Find where the given text appears and provide that cell's center as (X, Y) coordinate. 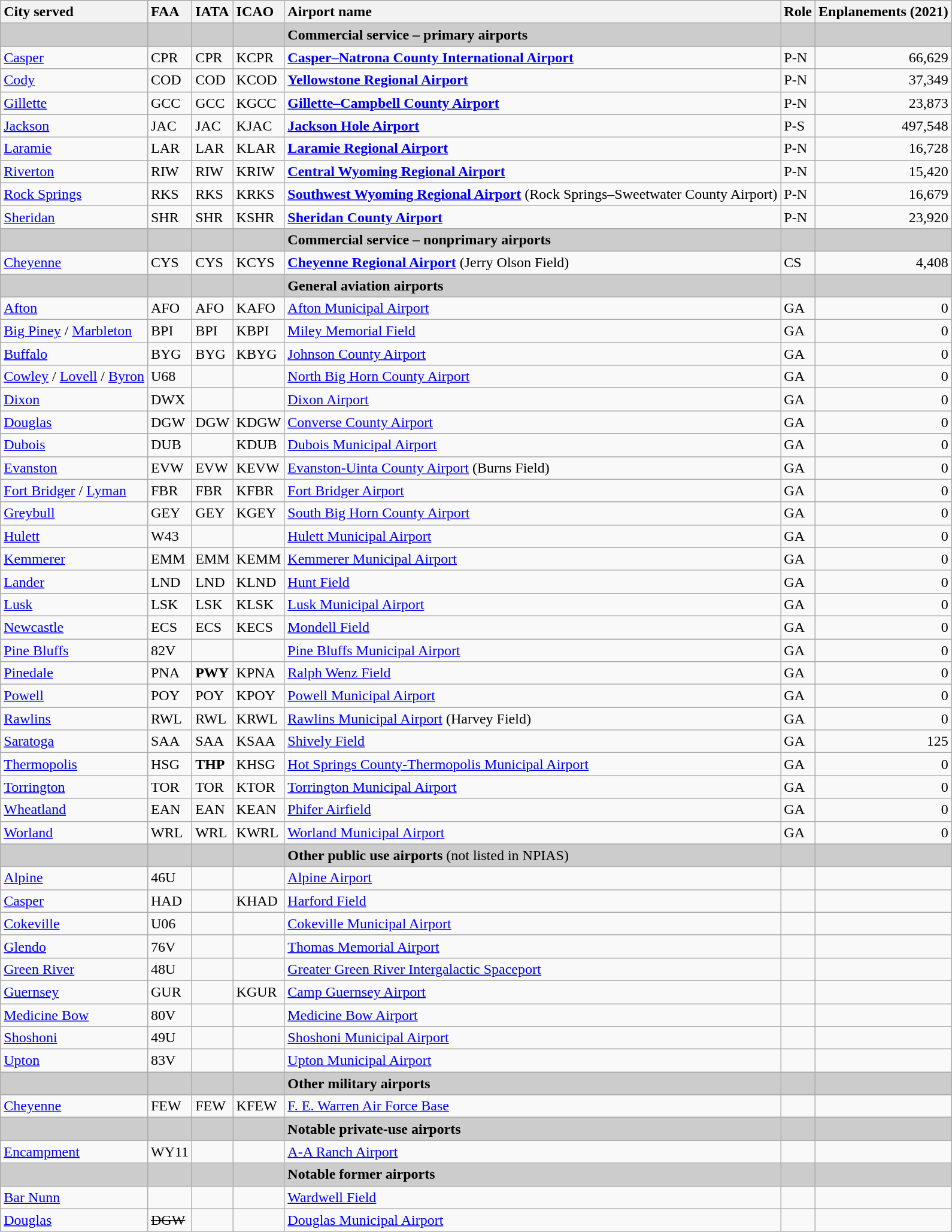
Fort Bridger / Lyman (74, 491)
KDUB (259, 445)
KEMM (259, 559)
Dubois (74, 445)
Commercial service – primary airports (533, 35)
KAFO (259, 308)
80V (169, 1015)
Torrington (74, 787)
Gillette (74, 103)
North Big Horn County Airport (533, 377)
Bar Nunn (74, 1197)
Rawlins Municipal Airport (Harvey Field) (533, 719)
Lusk Municipal Airport (533, 604)
WY11 (169, 1152)
Lusk (74, 604)
Rock Springs (74, 194)
KCOD (259, 80)
HSG (169, 764)
Thermopolis (74, 764)
Harford Field (533, 901)
Worland (74, 833)
KBPI (259, 331)
F. E. Warren Air Force Base (533, 1106)
Hunt Field (533, 582)
KLND (259, 582)
Shoshoni (74, 1038)
23,920 (884, 217)
16,679 (884, 194)
Wheatland (74, 810)
497,548 (884, 126)
16,728 (884, 149)
Glendo (74, 946)
Ralph Wenz Field (533, 673)
KCYS (259, 262)
Hulett Municipal Airport (533, 536)
Lander (74, 582)
Shively Field (533, 741)
KWRL (259, 833)
Hot Springs County-Thermopolis Municipal Airport (533, 764)
KHAD (259, 901)
83V (169, 1061)
Gillette–Campbell County Airport (533, 103)
Converse County Airport (533, 422)
Greater Green River Intergalactic Spaceport (533, 969)
Pine Bluffs (74, 650)
Dubois Municipal Airport (533, 445)
46U (169, 878)
HAD (169, 901)
KGEY (259, 513)
Torrington Municipal Airport (533, 787)
City served (74, 12)
48U (169, 969)
Rawlins (74, 719)
KEAN (259, 810)
Powell Municipal Airport (533, 696)
P-S (798, 126)
Commercial service – nonprimary airports (533, 240)
Mondell Field (533, 627)
Enplanements (2021) (884, 12)
Evanston-Uinta County Airport (Burns Field) (533, 468)
Dixon (74, 399)
KTOR (259, 787)
Laramie Regional Airport (533, 149)
Afton Municipal Airport (533, 308)
Evanston (74, 468)
KEVW (259, 468)
Airport name (533, 12)
KECS (259, 627)
125 (884, 741)
KDGW (259, 422)
Laramie (74, 149)
KHSG (259, 764)
Riverton (74, 171)
Jackson (74, 126)
Dixon Airport (533, 399)
Role (798, 12)
Fort Bridger Airport (533, 491)
KBYG (259, 354)
Wardwell Field (533, 1197)
Buffalo (74, 354)
Hulett (74, 536)
KFEW (259, 1106)
Sheridan County Airport (533, 217)
South Big Horn County Airport (533, 513)
Green River (74, 969)
Cokeville Municipal Airport (533, 924)
Upton (74, 1061)
Saratoga (74, 741)
KGUR (259, 992)
GUR (169, 992)
Central Wyoming Regional Airport (533, 171)
Guernsey (74, 992)
General aviation airports (533, 286)
Sheridan (74, 217)
Other military airports (533, 1083)
PWY (213, 673)
Pinedale (74, 673)
KRKS (259, 194)
KSHR (259, 217)
CS (798, 262)
PNA (169, 673)
Alpine Airport (533, 878)
Pine Bluffs Municipal Airport (533, 650)
Southwest Wyoming Regional Airport (Rock Springs–Sweetwater County Airport) (533, 194)
KJAC (259, 126)
Other public use airports (not listed in NPIAS) (533, 855)
49U (169, 1038)
Powell (74, 696)
Afton (74, 308)
Upton Municipal Airport (533, 1061)
Cody (74, 80)
U06 (169, 924)
Shoshoni Municipal Airport (533, 1038)
Jackson Hole Airport (533, 126)
W43 (169, 536)
Cheyenne Regional Airport (Jerry Olson Field) (533, 262)
Medicine Bow Airport (533, 1015)
KRWL (259, 719)
Kemmerer Municipal Airport (533, 559)
Douglas Municipal Airport (533, 1220)
A-A Ranch Airport (533, 1152)
Cokeville (74, 924)
Notable former airports (533, 1175)
Big Piney / Marbleton (74, 331)
Newcastle (74, 627)
KLAR (259, 149)
Worland Municipal Airport (533, 833)
Alpine (74, 878)
66,629 (884, 57)
THP (213, 764)
DWX (169, 399)
15,420 (884, 171)
IATA (213, 12)
4,408 (884, 262)
37,349 (884, 80)
Yellowstone Regional Airport (533, 80)
KCPR (259, 57)
23,873 (884, 103)
Camp Guernsey Airport (533, 992)
Encampment (74, 1152)
Cowley / Lovell / Byron (74, 377)
KLSK (259, 604)
KPNA (259, 673)
76V (169, 946)
Kemmerer (74, 559)
KPOY (259, 696)
ICAO (259, 12)
KFBR (259, 491)
Miley Memorial Field (533, 331)
Johnson County Airport (533, 354)
Thomas Memorial Airport (533, 946)
FAA (169, 12)
Greybull (74, 513)
U68 (169, 377)
Medicine Bow (74, 1015)
KGCC (259, 103)
Phifer Airfield (533, 810)
82V (169, 650)
Casper–Natrona County International Airport (533, 57)
KRIW (259, 171)
DUB (169, 445)
KSAA (259, 741)
Notable private-use airports (533, 1129)
